For the text-containing cell, return its midpoint in (X, Y) coordinate format. 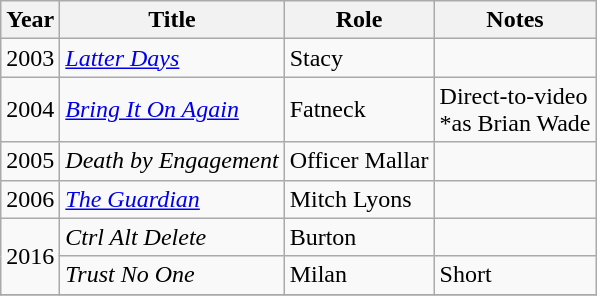
Title (172, 20)
Trust No One (172, 275)
Role (359, 20)
Ctrl Alt Delete (172, 237)
Short (515, 275)
Fatneck (359, 110)
2016 (30, 256)
2005 (30, 161)
The Guardian (172, 199)
Mitch Lyons (359, 199)
2003 (30, 58)
2004 (30, 110)
Year (30, 20)
Officer Mallar (359, 161)
Death by Engagement (172, 161)
Bring It On Again (172, 110)
Notes (515, 20)
2006 (30, 199)
Stacy (359, 58)
Milan (359, 275)
Latter Days (172, 58)
Burton (359, 237)
Direct-to-video *as Brian Wade (515, 110)
